Pinpoint the cell where the given text exists, returning its (X, Y) midpoint coordinate. 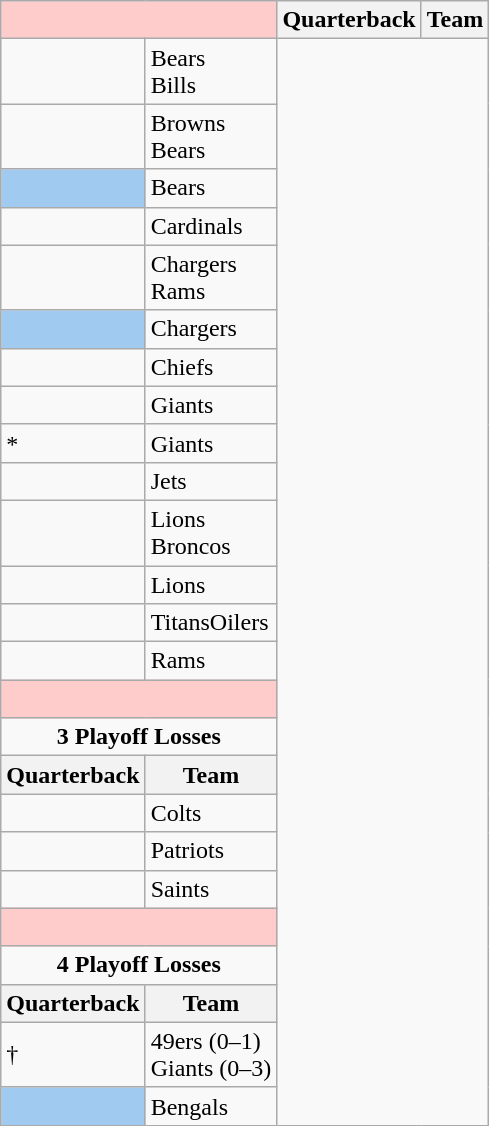
Patriots (211, 851)
Cardinals (211, 226)
Colts (211, 813)
* (73, 443)
3 Playoff Losses (139, 737)
Bears (211, 188)
Rams (211, 661)
Saints (211, 889)
Chargers (211, 329)
Bears Bills (211, 72)
LionsBroncos (211, 532)
Lions (211, 585)
ChargersRams (211, 278)
† (73, 1054)
TitansOilers (211, 623)
49ers (0–1) Giants (0–3) (211, 1054)
BrownsBears (211, 136)
4 Playoff Losses (139, 965)
Jets (211, 481)
Chiefs (211, 367)
Bengals (211, 1106)
